For the text-containing cell, return its midpoint in [X, Y] coordinate format. 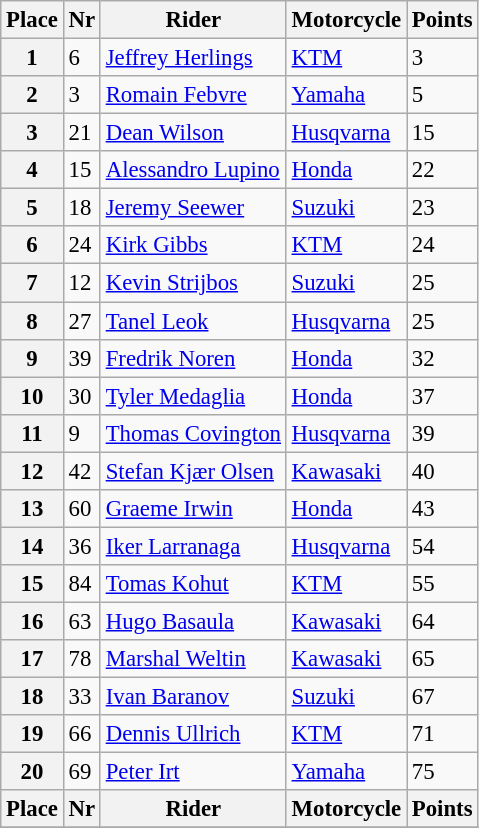
71 [442, 734]
Thomas Covington [193, 433]
Dean Wilson [193, 133]
11 [32, 433]
Tomas Kohut [193, 584]
84 [82, 584]
22 [442, 170]
65 [442, 659]
Tanel Leok [193, 321]
20 [32, 772]
32 [442, 358]
Dennis Ullrich [193, 734]
Tyler Medaglia [193, 396]
27 [82, 321]
14 [32, 546]
42 [82, 471]
16 [32, 621]
Kevin Strijbos [193, 283]
Romain Febvre [193, 95]
37 [442, 396]
63 [82, 621]
17 [32, 659]
69 [82, 772]
Ivan Baranov [193, 697]
23 [442, 208]
33 [82, 697]
8 [32, 321]
78 [82, 659]
Fredrik Noren [193, 358]
30 [82, 396]
Jeffrey Herlings [193, 58]
19 [32, 734]
2 [32, 95]
13 [32, 509]
Alessandro Lupino [193, 170]
Marshal Weltin [193, 659]
Peter Irt [193, 772]
43 [442, 509]
21 [82, 133]
1 [32, 58]
36 [82, 546]
Kirk Gibbs [193, 245]
Hugo Basaula [193, 621]
40 [442, 471]
Graeme Irwin [193, 509]
Iker Larranaga [193, 546]
75 [442, 772]
4 [32, 170]
66 [82, 734]
55 [442, 584]
10 [32, 396]
64 [442, 621]
67 [442, 697]
Stefan Kjær Olsen [193, 471]
60 [82, 509]
Jeremy Seewer [193, 208]
54 [442, 546]
7 [32, 283]
